Detect which cell encompasses the target text, then output its (X, Y) center coordinate. 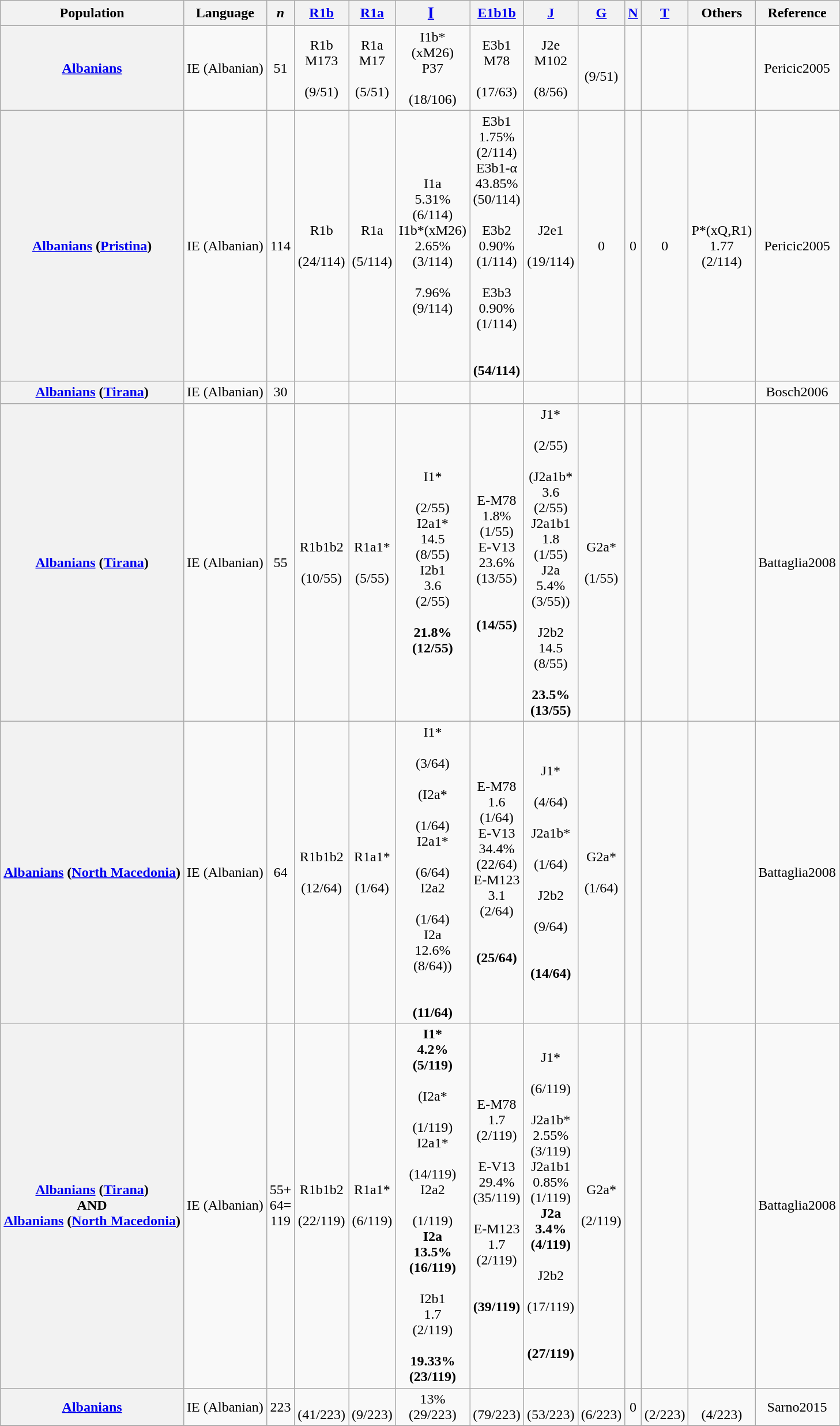
R1a (372, 13)
R1a(5/114) (372, 246)
I1b*(xM26)P37(18/106) (432, 68)
I1*(2/55)I2a1*14.5(8/55)I2b13.6(2/55)21.8%(12/55) (432, 562)
(4/223) (722, 1406)
E-M781.7(2/119)E-V1329.4%(35/119)E-M1231.7(2/119)(39/119) (497, 1206)
G2a*(1/64) (601, 872)
R1bM173(9/51) (322, 68)
55 (280, 562)
T (665, 13)
(9/223) (372, 1406)
55+64=119 (280, 1206)
P*(xQ,R1)1.77(2/114) (722, 246)
Population (92, 13)
(41/223) (322, 1406)
114 (280, 246)
R1a1*(6/119) (372, 1206)
J2e1(19/114) (551, 246)
R1b1b2(12/64) (322, 872)
Language (225, 13)
E1b1b (497, 13)
R1aM17(5/51) (372, 68)
64 (280, 872)
n (280, 13)
R1a1*(1/64) (372, 872)
(79/223) (497, 1406)
13%(29/223) (432, 1406)
R1b1b2(10/55) (322, 562)
J1*(4/64)J2a1b*(1/64)J2b2(9/64)(14/64) (551, 872)
51 (280, 68)
30 (280, 392)
Bosch2006 (797, 392)
G (601, 13)
I1a5.31%(6/114)I1b*(xM26)2.65%(3/114)7.96%(9/114) (432, 246)
E-M781.8%(1/55)E-V1323.6%(13/55)(14/55) (497, 562)
(2/223) (665, 1406)
I1*(3/64)(I2a*(1/64)I2a1*(6/64)I2a2(1/64)I2a12.6%(8/64))(11/64) (432, 872)
223 (280, 1406)
Albanians (North Macedonia) (92, 872)
R1b(24/114) (322, 246)
(6/223) (601, 1406)
G2a*(2/119) (601, 1206)
G2a*(1/55) (601, 562)
I1*4.2%(5/119)(I2a*(1/119)I2a1*(14/119)I2a2(1/119)I2a13.5%(16/119)I2b11.7(2/119)19.33%(23/119) (432, 1206)
Sarno2015 (797, 1406)
(9/51) (601, 68)
Albanians (Tirana)ANDAlbanians (North Macedonia) (92, 1206)
R1b1b2(22/119) (322, 1206)
Reference (797, 13)
R1a1*(5/55) (372, 562)
Albanians (Pristina) (92, 246)
E3b1M78(17/63) (497, 68)
J1*(6/119)J2a1b*2.55%(3/119)J2a1b10.85%(1/119)J2a3.4%(4/119)J2b2(17/119)(27/119) (551, 1206)
(53/223) (551, 1406)
E3b11.75%(2/114)E3b1-α43.85%(50/114)E3b20.90%(1/114)E3b30.90%(1/114)(54/114) (497, 246)
E-M781.6(1/64)E-V1334.4%(22/64)E-M1233.1(2/64)(25/64) (497, 872)
R1b (322, 13)
N (633, 13)
I (432, 13)
J1*(2/55)(J2a1b*3.6(2/55)J2a1b11.8(1/55)J2a5.4%(3/55))J2b214.5(8/55)23.5%(13/55) (551, 562)
J2eM102(8/56) (551, 68)
J (551, 13)
Others (722, 13)
